Scan for the cell matching the given text and deliver its [x, y] coordinate at center. 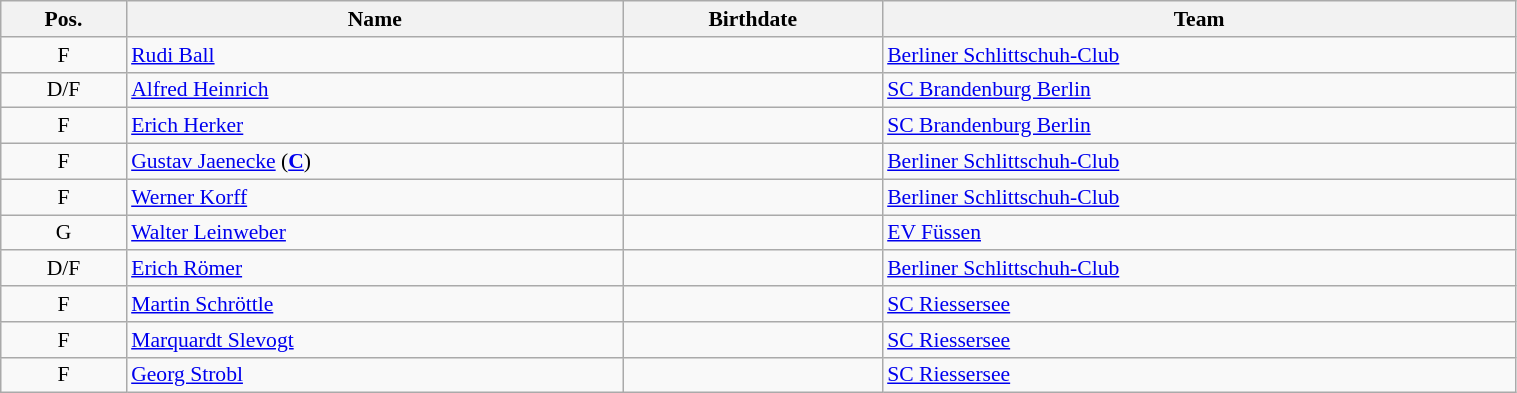
Werner Korff [374, 197]
Walter Leinweber [374, 233]
Alfred Heinrich [374, 90]
Rudi Ball [374, 55]
EV Füssen [1199, 233]
Name [374, 19]
Erich Römer [374, 269]
Pos. [64, 19]
G [64, 233]
Birthdate [752, 19]
Team [1199, 19]
Martin Schröttle [374, 304]
Erich Herker [374, 126]
Marquardt Slevogt [374, 340]
Georg Strobl [374, 375]
Gustav Jaenecke (C) [374, 162]
